Search for the cell housing the specified text and yield its [X, Y] center coordinate. 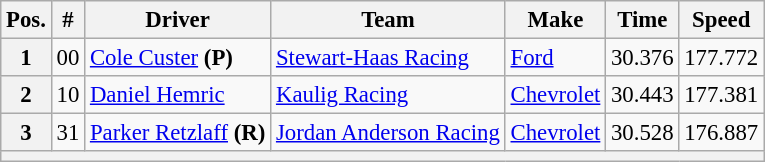
30.443 [642, 95]
Kaulig Racing [388, 95]
176.887 [722, 133]
Make [555, 20]
2 [26, 95]
00 [68, 58]
Time [642, 20]
1 [26, 58]
Daniel Hemric [178, 95]
Driver [178, 20]
Speed [722, 20]
Ford [555, 58]
# [68, 20]
Team [388, 20]
Parker Retzlaff (R) [178, 133]
Stewart-Haas Racing [388, 58]
Cole Custer (P) [178, 58]
30.528 [642, 133]
30.376 [642, 58]
Pos. [26, 20]
177.381 [722, 95]
Jordan Anderson Racing [388, 133]
3 [26, 133]
31 [68, 133]
10 [68, 95]
177.772 [722, 58]
